Return the [X, Y] coordinate for the center point of the cell that contains the specified text.  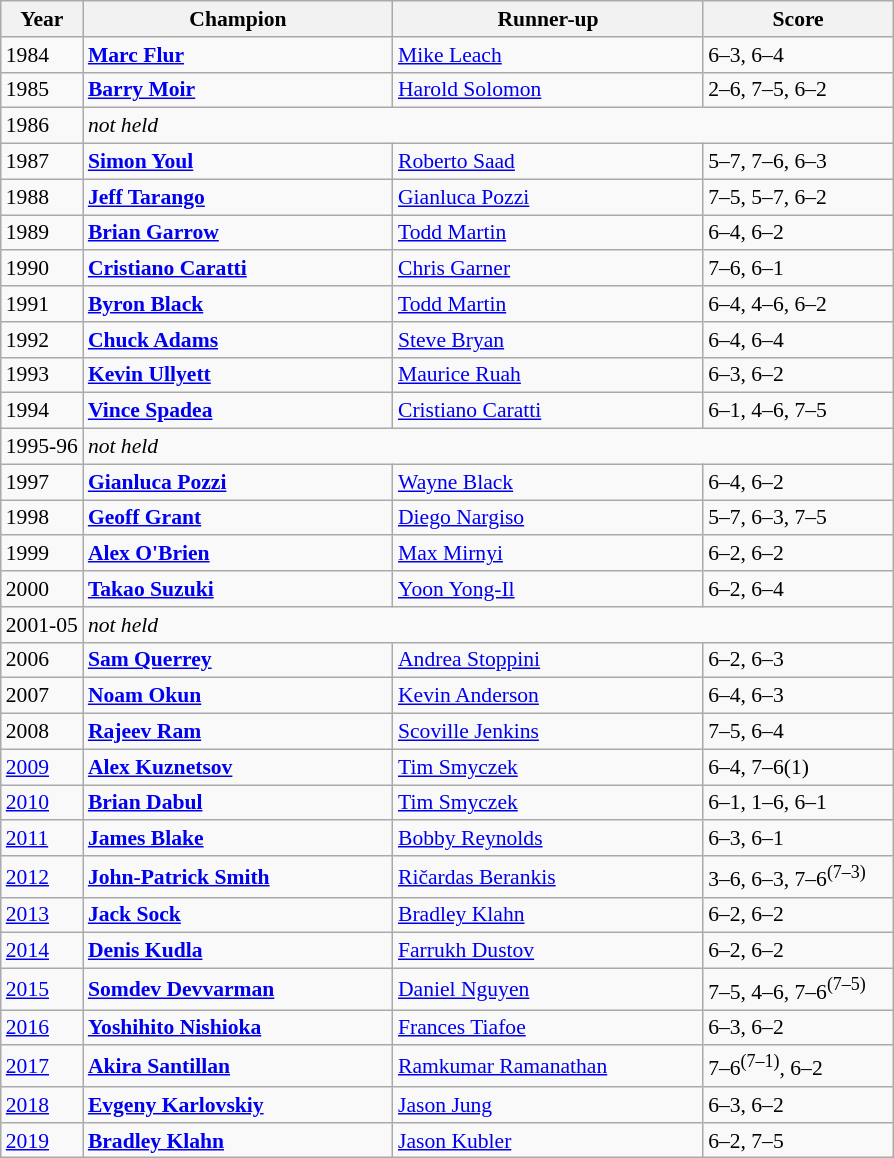
2018 [42, 1105]
2012 [42, 876]
2017 [42, 1066]
1987 [42, 162]
Jason Jung [548, 1105]
Kevin Anderson [548, 696]
Frances Tiafoe [548, 1028]
1991 [42, 304]
Rajeev Ram [238, 732]
Jack Sock [238, 915]
6–4, 4–6, 6–2 [798, 304]
6–3, 6–4 [798, 55]
Daniel Nguyen [548, 990]
Scoville Jenkins [548, 732]
Noam Okun [238, 696]
2–6, 7–5, 6–2 [798, 90]
James Blake [238, 839]
Geoff Grant [238, 518]
1995-96 [42, 447]
Simon Youl [238, 162]
3–6, 6–3, 7–6(7–3) [798, 876]
1989 [42, 233]
5–7, 7–6, 6–3 [798, 162]
Somdev Devvarman [238, 990]
1999 [42, 554]
Yoon Yong-Il [548, 589]
6–1, 1–6, 6–1 [798, 803]
Kevin Ullyett [238, 375]
1990 [42, 269]
Takao Suzuki [238, 589]
Evgeny Karlovskiy [238, 1105]
2015 [42, 990]
1986 [42, 126]
1992 [42, 340]
Alex Kuznetsov [238, 767]
7–5, 4–6, 7–6(7–5) [798, 990]
Jeff Tarango [238, 197]
Max Mirnyi [548, 554]
5–7, 6–3, 7–5 [798, 518]
Mike Leach [548, 55]
2008 [42, 732]
6–4, 6–4 [798, 340]
2016 [42, 1028]
Steve Bryan [548, 340]
2001-05 [42, 625]
Harold Solomon [548, 90]
Year [42, 19]
Maurice Ruah [548, 375]
Farrukh Dustov [548, 951]
1997 [42, 482]
Alex O'Brien [238, 554]
7–6(7–1), 6–2 [798, 1066]
Barry Moir [238, 90]
Ričardas Berankis [548, 876]
Akira Santillan [238, 1066]
6–2, 6–4 [798, 589]
1988 [42, 197]
Wayne Black [548, 482]
Roberto Saad [548, 162]
7–6, 6–1 [798, 269]
Chuck Adams [238, 340]
Bradley Klahn [548, 915]
2011 [42, 839]
7–5, 6–4 [798, 732]
6–1, 4–6, 7–5 [798, 411]
Bobby Reynolds [548, 839]
2000 [42, 589]
Runner-up [548, 19]
1993 [42, 375]
John-Patrick Smith [238, 876]
6–4, 6–3 [798, 696]
Byron Black [238, 304]
Denis Kudla [238, 951]
6–3, 6–1 [798, 839]
Yoshihito Nishioka [238, 1028]
6–4, 7–6(1) [798, 767]
1984 [42, 55]
2010 [42, 803]
7–5, 5–7, 6–2 [798, 197]
2014 [42, 951]
1994 [42, 411]
2009 [42, 767]
1985 [42, 90]
Brian Garrow [238, 233]
2013 [42, 915]
Vince Spadea [238, 411]
Ramkumar Ramanathan [548, 1066]
2007 [42, 696]
Score [798, 19]
1998 [42, 518]
Diego Nargiso [548, 518]
Andrea Stoppini [548, 660]
Champion [238, 19]
Sam Querrey [238, 660]
6–2, 6–3 [798, 660]
Marc Flur [238, 55]
Chris Garner [548, 269]
Brian Dabul [238, 803]
2006 [42, 660]
